Locate the cell with the specified text and output its (X, Y) center coordinate. 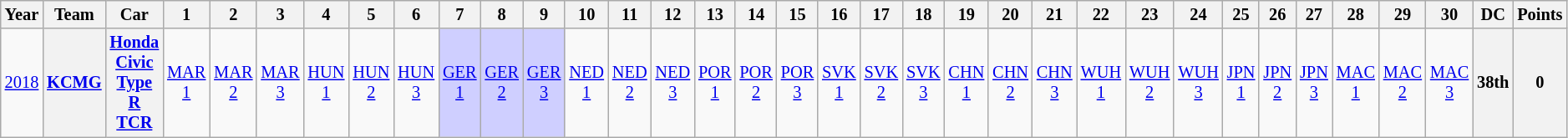
22 (1101, 14)
DC (1493, 14)
NED2 (630, 83)
Year (22, 14)
NED3 (673, 83)
12 (673, 14)
KCMG (74, 83)
MAC2 (1403, 83)
JPN1 (1241, 83)
MAC3 (1449, 83)
MAR3 (280, 83)
2 (233, 14)
SVK3 (923, 83)
HUN1 (327, 83)
2018 (22, 83)
WUH3 (1198, 83)
13 (715, 14)
9 (544, 14)
Team (74, 14)
26 (1277, 14)
CHN1 (967, 83)
GER2 (501, 83)
24 (1198, 14)
21 (1054, 14)
Honda Civic Type R TCR (135, 83)
Car (135, 14)
16 (839, 14)
WUH1 (1101, 83)
SVK2 (881, 83)
MAR1 (186, 83)
0 (1540, 83)
25 (1241, 14)
6 (416, 14)
18 (923, 14)
WUH2 (1149, 83)
4 (327, 14)
POR3 (797, 83)
28 (1356, 14)
14 (755, 14)
HUN3 (416, 83)
POR1 (715, 83)
JPN2 (1277, 83)
19 (967, 14)
SVK1 (839, 83)
27 (1314, 14)
3 (280, 14)
GER1 (459, 83)
38th (1493, 83)
8 (501, 14)
NED1 (586, 83)
17 (881, 14)
CHN3 (1054, 83)
HUN2 (371, 83)
30 (1449, 14)
20 (1011, 14)
1 (186, 14)
MAC1 (1356, 83)
JPN3 (1314, 83)
Points (1540, 14)
11 (630, 14)
POR2 (755, 83)
10 (586, 14)
29 (1403, 14)
5 (371, 14)
15 (797, 14)
GER3 (544, 83)
23 (1149, 14)
CHN2 (1011, 83)
MAR2 (233, 83)
7 (459, 14)
